Search for the cell housing the specified text and yield its [X, Y] center coordinate. 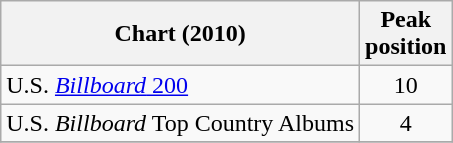
Chart (2010) [180, 34]
4 [406, 123]
Peakposition [406, 34]
10 [406, 85]
U.S. Billboard Top Country Albums [180, 123]
U.S. Billboard 200 [180, 85]
